Scan for the cell matching the given text and deliver its [X, Y] coordinate at center. 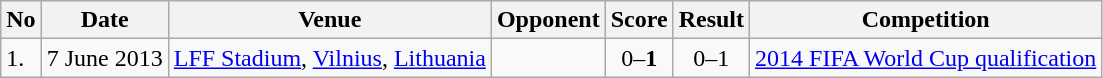
No [21, 20]
2014 FIFA World Cup qualification [926, 58]
Date [104, 20]
Competition [926, 20]
Venue [330, 20]
LFF Stadium, Vilnius, Lithuania [330, 58]
Score [639, 20]
1. [21, 58]
Result [711, 20]
7 June 2013 [104, 58]
Opponent [548, 20]
